Return [x, y] of the center of cell containing provided text 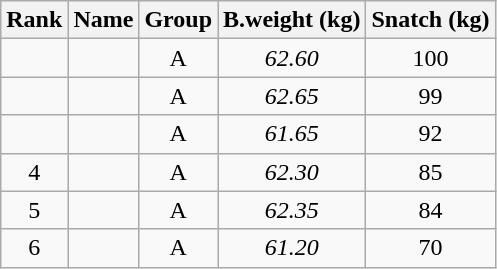
Name [104, 20]
5 [34, 210]
Snatch (kg) [430, 20]
85 [430, 172]
61.20 [292, 248]
92 [430, 134]
61.65 [292, 134]
62.60 [292, 58]
B.weight (kg) [292, 20]
Rank [34, 20]
62.65 [292, 96]
100 [430, 58]
99 [430, 96]
70 [430, 248]
4 [34, 172]
84 [430, 210]
62.30 [292, 172]
Group [178, 20]
62.35 [292, 210]
6 [34, 248]
